Provide the (x, y) coordinate of the cell's center where the given text is located.  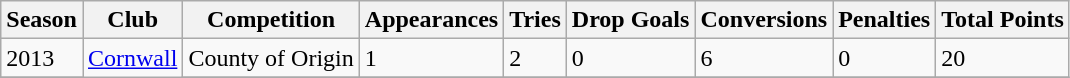
Conversions (764, 20)
20 (1003, 58)
6 (764, 58)
Appearances (431, 20)
2 (536, 58)
2013 (42, 58)
Club (132, 20)
Competition (271, 20)
Drop Goals (630, 20)
1 (431, 58)
Tries (536, 20)
County of Origin (271, 58)
Season (42, 20)
Cornwall (132, 58)
Penalties (884, 20)
Total Points (1003, 20)
